Search for the cell housing the specified text and yield its [X, Y] center coordinate. 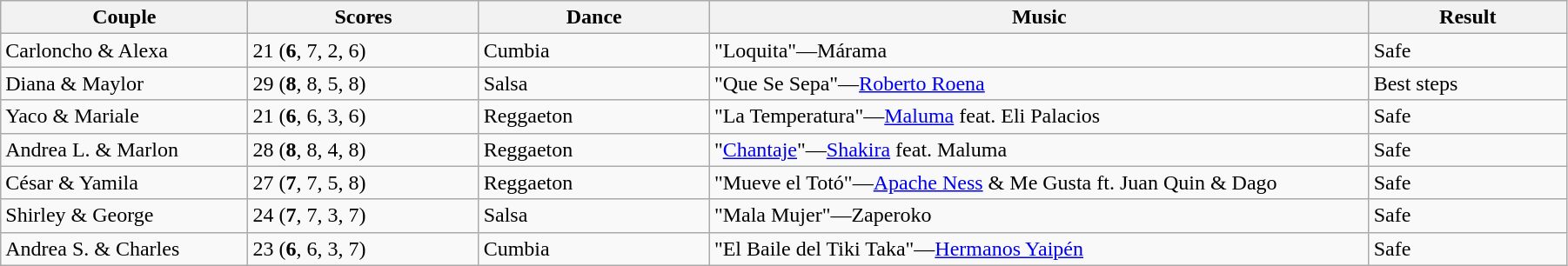
Carloncho & Alexa [124, 50]
23 (6, 6, 3, 7) [364, 249]
"Mala Mujer"—Zaperoko [1039, 216]
Scores [364, 17]
Andrea L. & Marlon [124, 150]
Result [1467, 17]
"El Baile del Tiki Taka"—Hermanos Yaipén [1039, 249]
Diana & Maylor [124, 83]
Yaco & Mariale [124, 116]
"La Temperatura"—Maluma feat. Eli Palacios [1039, 116]
24 (7, 7, 3, 7) [364, 216]
29 (8, 8, 5, 8) [364, 83]
"Que Se Sepa"—Roberto Roena [1039, 83]
Andrea S. & Charles [124, 249]
"Chantaje"—Shakira feat. Maluma [1039, 150]
Best steps [1467, 83]
César & Yamila [124, 183]
21 (6, 6, 3, 6) [364, 116]
Music [1039, 17]
Dance [593, 17]
21 (6, 7, 2, 6) [364, 50]
28 (8, 8, 4, 8) [364, 150]
"Loquita"—Márama [1039, 50]
Couple [124, 17]
27 (7, 7, 5, 8) [364, 183]
Shirley & George [124, 216]
"Mueve el Totó"—Apache Ness & Me Gusta ft. Juan Quin & Dago [1039, 183]
